Pinpoint the cell where the given text exists, returning its (x, y) midpoint coordinate. 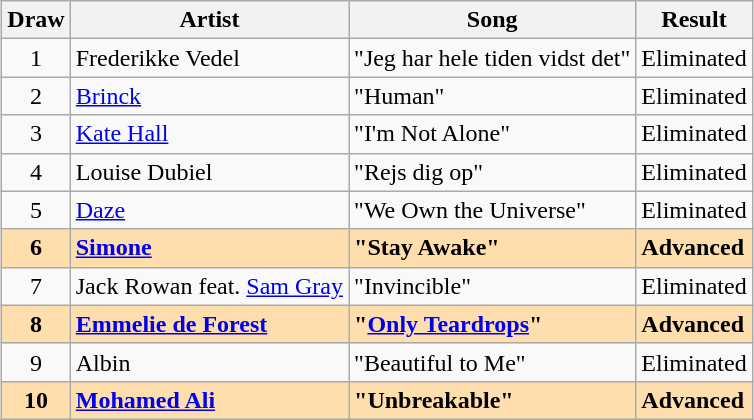
1 (36, 58)
Draw (36, 20)
"Invincible" (492, 286)
Brinck (209, 96)
Simone (209, 248)
3 (36, 134)
"Only Teardrops" (492, 324)
Mohamed Ali (209, 400)
"Unbreakable" (492, 400)
Kate Hall (209, 134)
10 (36, 400)
9 (36, 362)
"Stay Awake" (492, 248)
Albin (209, 362)
"Beautiful to Me" (492, 362)
2 (36, 96)
"I'm Not Alone" (492, 134)
Daze (209, 210)
"Human" (492, 96)
5 (36, 210)
7 (36, 286)
Emmelie de Forest (209, 324)
8 (36, 324)
6 (36, 248)
4 (36, 172)
"Rejs dig op" (492, 172)
Louise Dubiel (209, 172)
"We Own the Universe" (492, 210)
Song (492, 20)
Result (694, 20)
"Jeg har hele tiden vidst det" (492, 58)
Artist (209, 20)
Jack Rowan feat. Sam Gray (209, 286)
Frederikke Vedel (209, 58)
